From the cell containing the given text, extract its center point as (X, Y) coordinate. 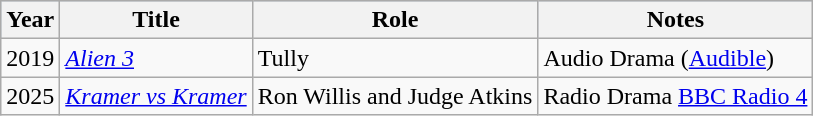
2019 (30, 58)
Ron Willis and Judge Atkins (395, 96)
Role (395, 20)
Notes (676, 20)
2025 (30, 96)
Tully (395, 58)
Kramer vs Kramer (156, 96)
Radio Drama BBC Radio 4 (676, 96)
Year (30, 20)
Audio Drama (Audible) (676, 58)
Alien 3 (156, 58)
Title (156, 20)
